Capture the cell that displays the provided text and extract its [X, Y] central coordinate. 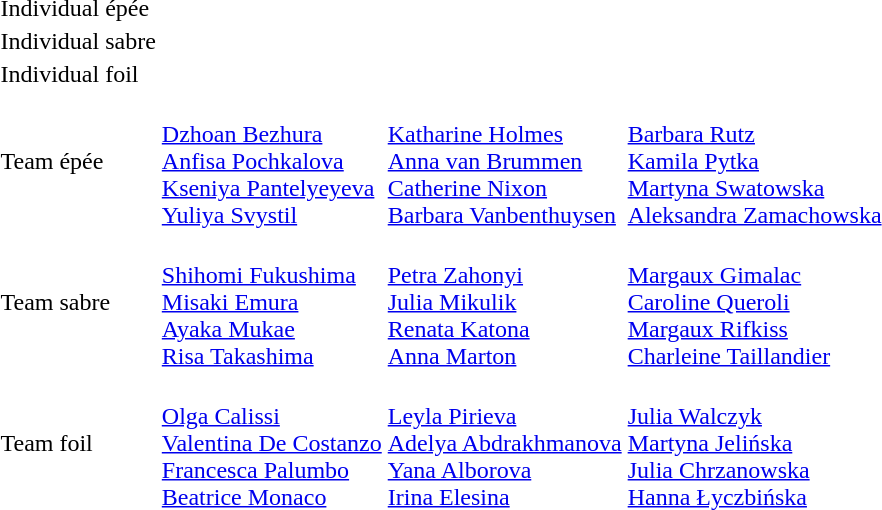
Shihomi FukushimaMisaki EmuraAyaka MukaeRisa Takashima [272, 302]
Petra ZahonyiJulia MikulikRenata KatonaAnna Marton [504, 302]
Dzhoan BezhuraAnfisa PochkalovaKseniya PantelyeyevaYuliya Svystil [272, 161]
Katharine HolmesAnna van BrummenCatherine NixonBarbara Vanbenthuysen [504, 161]
